Find where the given text appears and provide that cell's center as (x, y) coordinate. 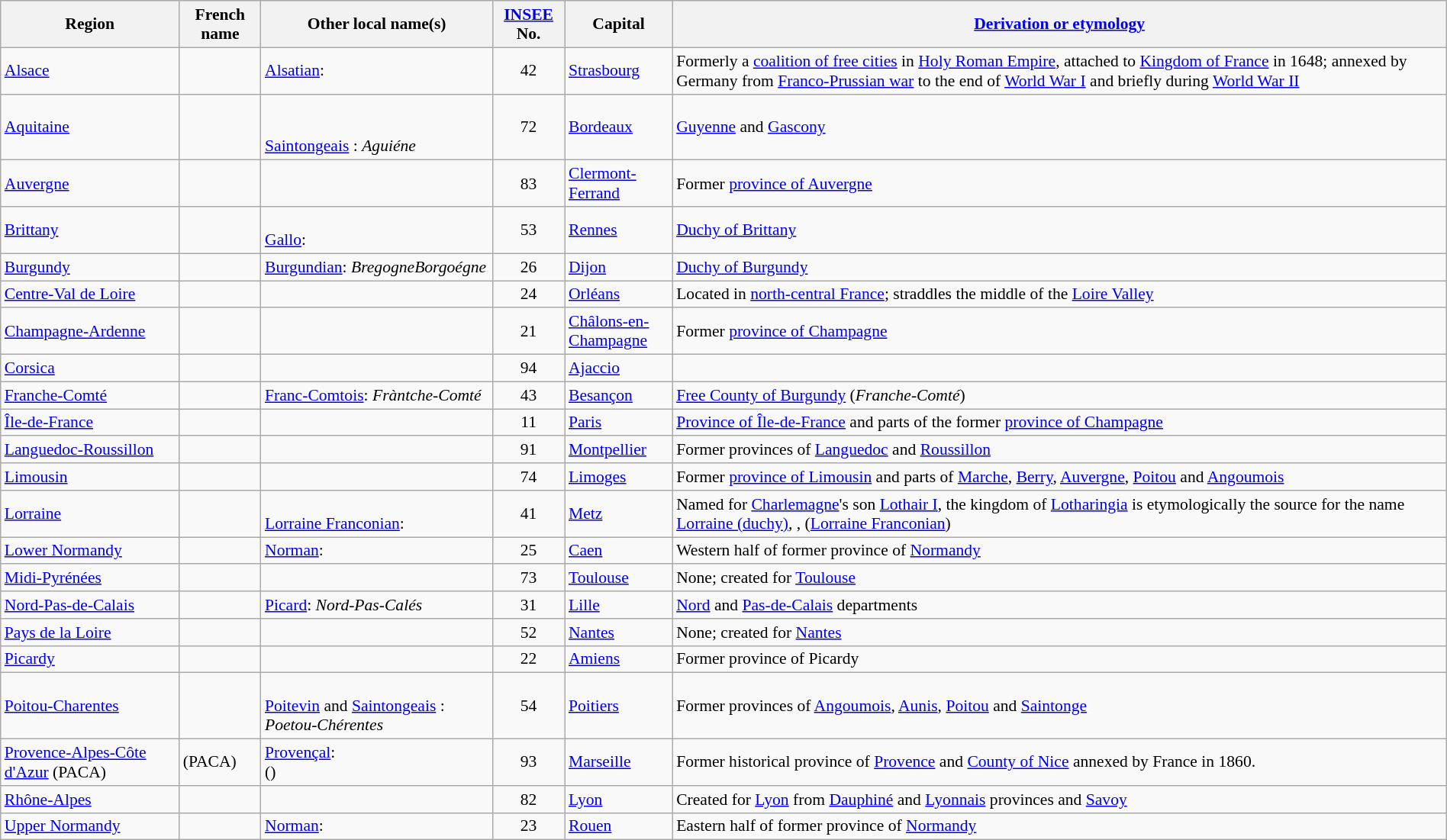
Languedoc-Roussillon (90, 450)
Auvergne (90, 183)
Ajaccio (618, 369)
52 (528, 632)
Châlons-en-Champagne (618, 331)
94 (528, 369)
Saintongeais : Aguiéne (377, 127)
Toulouse (618, 578)
Lyon (618, 800)
42 (528, 70)
None; created for Nantes (1059, 632)
Montpellier (618, 450)
73 (528, 578)
Besançon (618, 395)
Nord-Pas-de-Calais (90, 605)
Located in north-central France; straddles the middle of the Loire Valley (1059, 294)
Franc-Comtois: Fràntche-Comté (377, 395)
Poitevin and Saintongeais : Poetou-Chérentes (377, 706)
Paris (618, 423)
Region (90, 24)
Capital (618, 24)
23 (528, 826)
Provençal: () (377, 763)
Picardy (90, 659)
Strasbourg (618, 70)
Former provinces of Angoumois, Aunis, Poitou and Saintonge (1059, 706)
Orléans (618, 294)
Poitiers (618, 706)
Lorraine (90, 514)
43 (528, 395)
Picard: Nord-Pas-Calés (377, 605)
Rhône-Alpes (90, 800)
93 (528, 763)
Alsace (90, 70)
Lorraine Franconian: (377, 514)
Former provinces of Languedoc and Roussillon (1059, 450)
Upper Normandy (90, 826)
Lille (618, 605)
25 (528, 551)
Alsatian: (377, 70)
Marseille (618, 763)
22 (528, 659)
French name (220, 24)
Nantes (618, 632)
Centre-Val de Loire (90, 294)
72 (528, 127)
None; created for Toulouse (1059, 578)
Bordeaux (618, 127)
24 (528, 294)
Duchy of Brittany (1059, 230)
21 (528, 331)
Lower Normandy (90, 551)
91 (528, 450)
Province of Île-de-France and parts of the former province of Champagne (1059, 423)
Brittany (90, 230)
Burgundy (90, 267)
Named for Charlemagne's son Lothair I, the kingdom of Lotharingia is etymologically the source for the name Lorraine (duchy), , (Lorraine Franconian) (1059, 514)
(PACA) (220, 763)
Dijon (618, 267)
Duchy of Burgundy (1059, 267)
Former province of Champagne (1059, 331)
Aquitaine (90, 127)
Pays de la Loire (90, 632)
Gallo: (377, 230)
53 (528, 230)
Free County of Burgundy (Franche-Comté) (1059, 395)
Former province of Auvergne (1059, 183)
Derivation or etymology (1059, 24)
31 (528, 605)
Rouen (618, 826)
41 (528, 514)
Limousin (90, 477)
Created for Lyon from Dauphiné and Lyonnais provinces and Savoy (1059, 800)
Western half of former province of Normandy (1059, 551)
Caen (618, 551)
Metz (618, 514)
Champagne-Ardenne (90, 331)
26 (528, 267)
Other local name(s) (377, 24)
82 (528, 800)
Corsica (90, 369)
74 (528, 477)
Provence-Alpes-Côte d'Azur (PACA) (90, 763)
83 (528, 183)
Nord and Pas-de-Calais departments (1059, 605)
Former historical province of Provence and County of Nice annexed by France in 1860. (1059, 763)
Former province of Limousin and parts of Marche, Berry, Auvergne, Poitou and Angoumois (1059, 477)
Amiens (618, 659)
Poitou-Charentes (90, 706)
Midi-Pyrénées (90, 578)
Burgundian: BregogneBorgoégne (377, 267)
INSEE No. (528, 24)
Eastern half of former province of Normandy (1059, 826)
Former province of Picardy (1059, 659)
54 (528, 706)
Limoges (618, 477)
Clermont-Ferrand (618, 183)
Rennes (618, 230)
Guyenne and Gascony (1059, 127)
Franche-Comté (90, 395)
Île-de-France (90, 423)
11 (528, 423)
